Capture the cell that displays the provided text and extract its [X, Y] central coordinate. 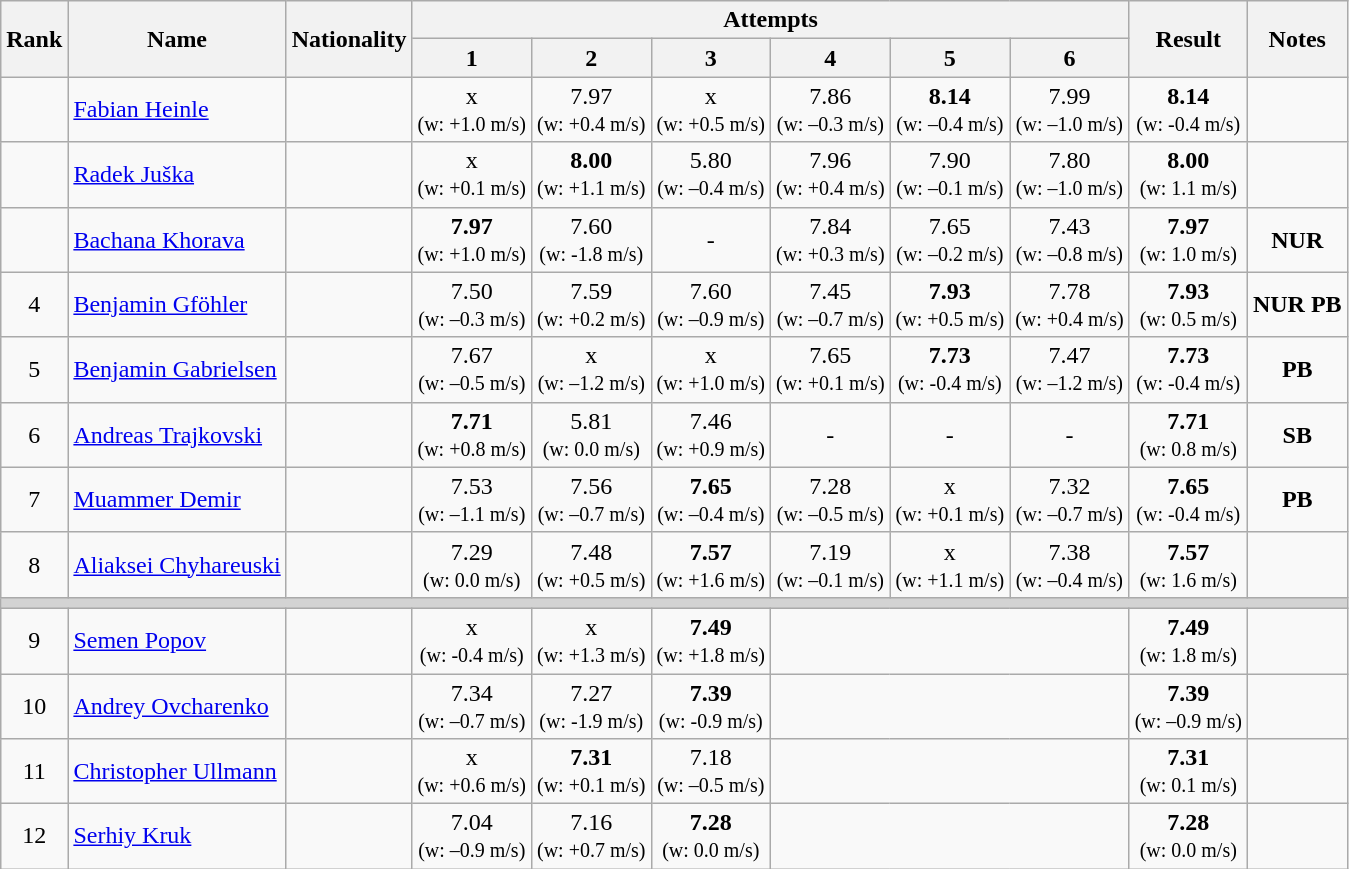
9 [34, 640]
7.84(w: +0.3 m/s) [831, 240]
7.56(w: –0.7 m/s) [591, 500]
x(w: +0.6 m/s) [472, 772]
11 [34, 772]
7.43(w: –0.8 m/s) [1070, 240]
7.60(w: -1.8 m/s) [591, 240]
7.59(w: +0.2 m/s) [591, 304]
Name [177, 39]
7.96(w: +0.4 m/s) [831, 174]
7.93(w: +0.5 m/s) [950, 304]
Nationality [349, 39]
8.14(w: –0.4 m/s) [950, 110]
7.97(w: 1.0 m/s) [1188, 240]
Semen Popov [177, 640]
Bachana Khorava [177, 240]
Andrey Ovcharenko [177, 706]
x(w: -0.4 m/s) [472, 640]
7.19(w: –0.1 m/s) [831, 564]
Result [1188, 39]
2 [591, 58]
7.97(w: +0.4 m/s) [591, 110]
x(w: +1.3 m/s) [591, 640]
Serhiy Kruk [177, 836]
Notes [1297, 39]
7.57(w: +1.6 m/s) [711, 564]
7.32(w: –0.7 m/s) [1070, 500]
NUR PB [1297, 304]
7.80(w: –1.0 m/s) [1070, 174]
Christopher Ullmann [177, 772]
Radek Juška [177, 174]
Benjamin Gabrielsen [177, 370]
7.29(w: 0.0 m/s) [472, 564]
7.04(w: –0.9 m/s) [472, 836]
3 [711, 58]
7.57(w: 1.6 m/s) [1188, 564]
Attempts [770, 20]
Aliaksei Chyhareuski [177, 564]
7.71(w: 0.8 m/s) [1188, 434]
7.31(w: 0.1 m/s) [1188, 772]
SB [1297, 434]
Andreas Trajkovski [177, 434]
7.97(w: +1.0 m/s) [472, 240]
7.46(w: +0.9 m/s) [711, 434]
7.38(w: –0.4 m/s) [1070, 564]
7.49(w: 1.8 m/s) [1188, 640]
Muammer Demir [177, 500]
8.00(w: 1.1 m/s) [1188, 174]
7.47(w: –1.2 m/s) [1070, 370]
7.86(w: –0.3 m/s) [831, 110]
7.90(w: –0.1 m/s) [950, 174]
7.27(w: -1.9 m/s) [591, 706]
5.81(w: 0.0 m/s) [591, 434]
12 [34, 836]
7.99(w: –1.0 m/s) [1070, 110]
x(w: +1.1 m/s) [950, 564]
7.34(w: –0.7 m/s) [472, 706]
7.18(w: –0.5 m/s) [711, 772]
7.65(w: –0.2 m/s) [950, 240]
7.78(w: +0.4 m/s) [1070, 304]
1 [472, 58]
7.53(w: –1.1 m/s) [472, 500]
7.28(w: –0.5 m/s) [831, 500]
7.49(w: +1.8 m/s) [711, 640]
Fabian Heinle [177, 110]
7.67(w: –0.5 m/s) [472, 370]
7.31(w: +0.1 m/s) [591, 772]
7.71(w: +0.8 m/s) [472, 434]
x(w: –1.2 m/s) [591, 370]
7.39(w: -0.9 m/s) [711, 706]
10 [34, 706]
7.65(w: -0.4 m/s) [1188, 500]
7.48(w: +0.5 m/s) [591, 564]
7.93(w: 0.5 m/s) [1188, 304]
7.45(w: –0.7 m/s) [831, 304]
7.65(w: +0.1 m/s) [831, 370]
Benjamin Gföhler [177, 304]
8.00(w: +1.1 m/s) [591, 174]
7.65(w: –0.4 m/s) [711, 500]
5.80(w: –0.4 m/s) [711, 174]
7 [34, 500]
7.16(w: +0.7 m/s) [591, 836]
8.14(w: -0.4 m/s) [1188, 110]
NUR [1297, 240]
8 [34, 564]
7.50(w: –0.3 m/s) [472, 304]
Rank [34, 39]
7.60(w: –0.9 m/s) [711, 304]
x(w: +0.5 m/s) [711, 110]
7.39(w: –0.9 m/s) [1188, 706]
